Locate the cell with the specified text and output its [x, y] center coordinate. 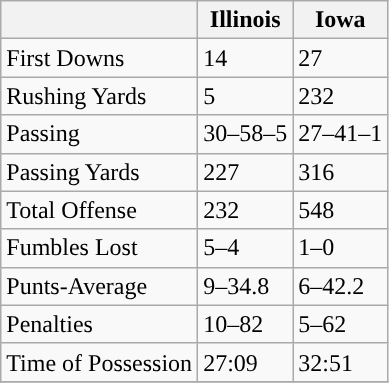
Passing [100, 134]
Rushing Yards [100, 96]
First Downs [100, 58]
Fumbles Lost [100, 248]
10–82 [246, 324]
316 [340, 172]
Total Offense [100, 210]
30–58–5 [246, 134]
5–4 [246, 248]
27–41–1 [340, 134]
27 [340, 58]
Time of Possession [100, 362]
Penalties [100, 324]
Iowa [340, 20]
9–34.8 [246, 286]
5 [246, 96]
1–0 [340, 248]
27:09 [246, 362]
Passing Yards [100, 172]
Punts-Average [100, 286]
548 [340, 210]
Illinois [246, 20]
5–62 [340, 324]
32:51 [340, 362]
227 [246, 172]
6–42.2 [340, 286]
14 [246, 58]
